From the cell containing the given text, extract its center point as (X, Y) coordinate. 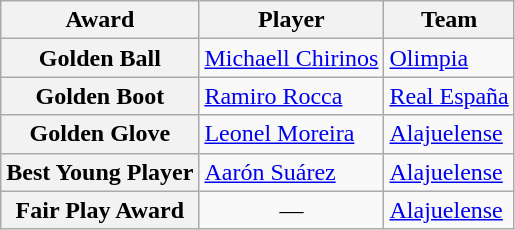
Best Young Player (100, 172)
Olimpia (449, 58)
Michaell Chirinos (292, 58)
— (292, 210)
Real España (449, 96)
Golden Glove (100, 134)
Player (292, 20)
Aarón Suárez (292, 172)
Team (449, 20)
Fair Play Award (100, 210)
Golden Ball (100, 58)
Leonel Moreira (292, 134)
Golden Boot (100, 96)
Ramiro Rocca (292, 96)
Award (100, 20)
